Capture the cell that displays the provided text and extract its [x, y] central coordinate. 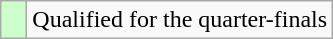
Qualified for the quarter-finals [180, 20]
